From the cell containing the given text, extract its center point as (X, Y) coordinate. 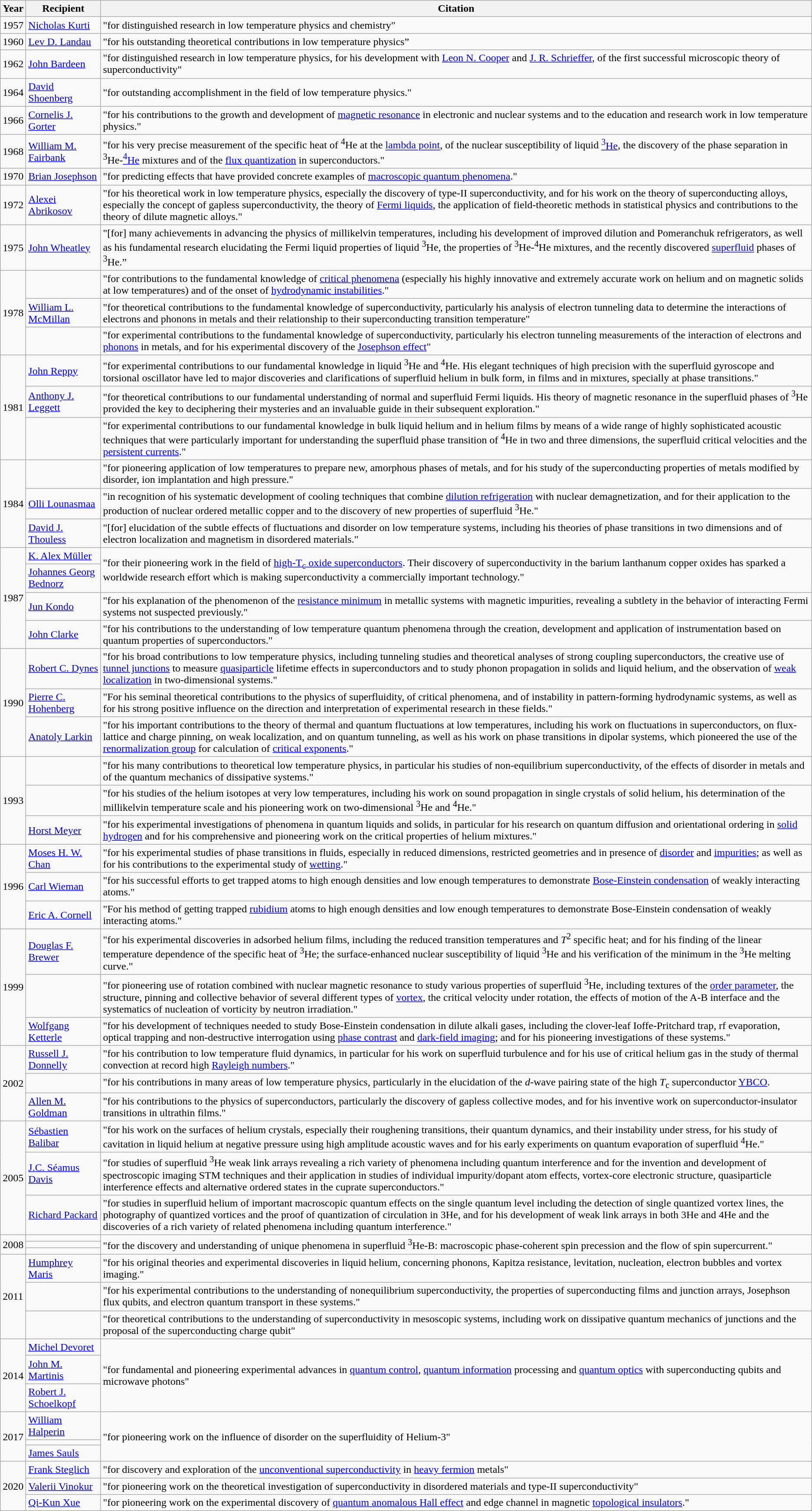
Anatoly Larkin (63, 737)
1993 (13, 800)
2002 (13, 1083)
"for his outstanding theoretical contributions in low temperature physics” (456, 42)
1975 (13, 247)
1972 (13, 205)
Richard Packard (63, 1215)
2017 (13, 1436)
Moses H. W. Chan (63, 858)
James Sauls (63, 1453)
2011 (13, 1296)
Citation (456, 9)
Qi-Kun Xue (63, 1503)
Lev D. Landau (63, 42)
John Bardeen (63, 64)
Wolfgang Ketterle (63, 1032)
Eric A. Cornell (63, 914)
Anthony J. Leggett (63, 402)
1987 (13, 598)
2014 (13, 1375)
Douglas F. Brewer (63, 952)
John Wheatley (63, 247)
"for discovery and exploration of the unconventional superconductivity in heavy fermion metals" (456, 1470)
"for predicting effects that have provided concrete examples of macroscopic quantum phenomena." (456, 177)
Alexei Abrikosov (63, 205)
Carl Wieman (63, 887)
Olli Lounasmaa (63, 504)
Horst Meyer (63, 830)
Jun Kondo (63, 606)
Year (13, 9)
1970 (13, 177)
1964 (13, 92)
John Reppy (63, 371)
1984 (13, 504)
Robert C. Dynes (63, 669)
Robert J. Schoelkopf (63, 1398)
Valerii Vinokur (63, 1486)
Brian Josephson (63, 177)
1957 (13, 25)
1981 (13, 408)
Frank Steglich (63, 1470)
John Clarke (63, 634)
Sébastien Balibar (63, 1137)
"for pioneering work on the experimental discovery of quantum anomalous Hall effect and edge channel in magnetic topological insulators." (456, 1503)
1966 (13, 121)
Humphrey Maris (63, 1268)
Michel Devoret (63, 1347)
2005 (13, 1178)
David J. Thouless (63, 534)
Russell J. Donnelly (63, 1059)
Pierre C. Hohenberg (63, 703)
1996 (13, 887)
William Halperin (63, 1426)
"for pioneering work on the influence of disorder on the superfluidity of Helium-3" (456, 1436)
1999 (13, 987)
William L. McMillan (63, 312)
Cornelis J. Gorter (63, 121)
"for distinguished research in low temperature physics and chemistry" (456, 25)
1990 (13, 703)
Recipient (63, 9)
2008 (13, 1244)
Allen M. Goldman (63, 1107)
Nicholas Kurti (63, 25)
David Shoenberg (63, 92)
John M. Martinis (63, 1369)
"for outstanding accomplishment in the field of low temperature physics." (456, 92)
William M. Fairbank (63, 151)
1978 (13, 312)
2020 (13, 1486)
Johannes Georg Bednorz (63, 578)
"for pioneering work on the theoretical investigation of superconductivity in disordered materials and type-II superconductivity" (456, 1486)
J.C. Séamus Davis (63, 1174)
1968 (13, 151)
K. Alex Müller (63, 556)
1962 (13, 64)
1960 (13, 42)
